Locate the cell with the specified text and output its (x, y) center coordinate. 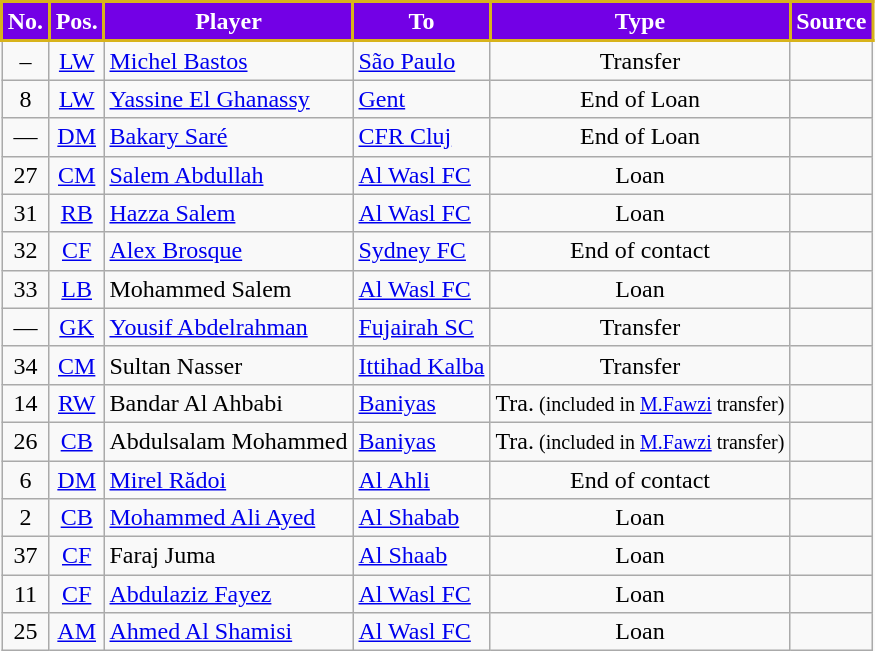
Type (640, 22)
31 (26, 213)
2 (26, 518)
Hazza Salem (228, 213)
33 (26, 289)
Al Shaab (422, 556)
Yassine El Ghanassy (228, 99)
Gent (422, 99)
25 (26, 632)
CFR Cluj (422, 137)
26 (26, 441)
Salem Abdullah (228, 175)
Mirel Rădoi (228, 479)
Ittihad Kalba (422, 365)
Mohammed Ali Ayed (228, 518)
34 (26, 365)
– (26, 60)
37 (26, 556)
Fujairah SC (422, 327)
Sydney FC (422, 251)
Ahmed Al Shamisi (228, 632)
27 (26, 175)
GK (76, 327)
Al Ahli (422, 479)
To (422, 22)
AM (76, 632)
8 (26, 99)
Source (832, 22)
Faraj Juma (228, 556)
Bakary Saré (228, 137)
Sultan Nasser (228, 365)
14 (26, 403)
Pos. (76, 22)
Alex Brosque (228, 251)
São Paulo (422, 60)
Yousif Abdelrahman (228, 327)
No. (26, 22)
Al Shabab (422, 518)
32 (26, 251)
6 (26, 479)
Michel Bastos (228, 60)
Mohammed Salem (228, 289)
Bandar Al Ahbabi (228, 403)
Abdulaziz Fayez (228, 594)
Abdulsalam Mohammed (228, 441)
Player (228, 22)
11 (26, 594)
LB (76, 289)
RW (76, 403)
RB (76, 213)
